Capture the cell that displays the provided text and extract its (x, y) central coordinate. 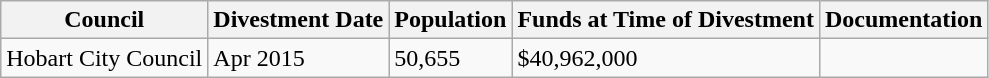
Documentation (903, 20)
Hobart City Council (104, 58)
Apr 2015 (298, 58)
Funds at Time of Divestment (666, 20)
Divestment Date (298, 20)
50,655 (450, 58)
Population (450, 20)
Council (104, 20)
$40,962,000 (666, 58)
